Output the (x, y) coordinate of the center of the cell containing the given text.  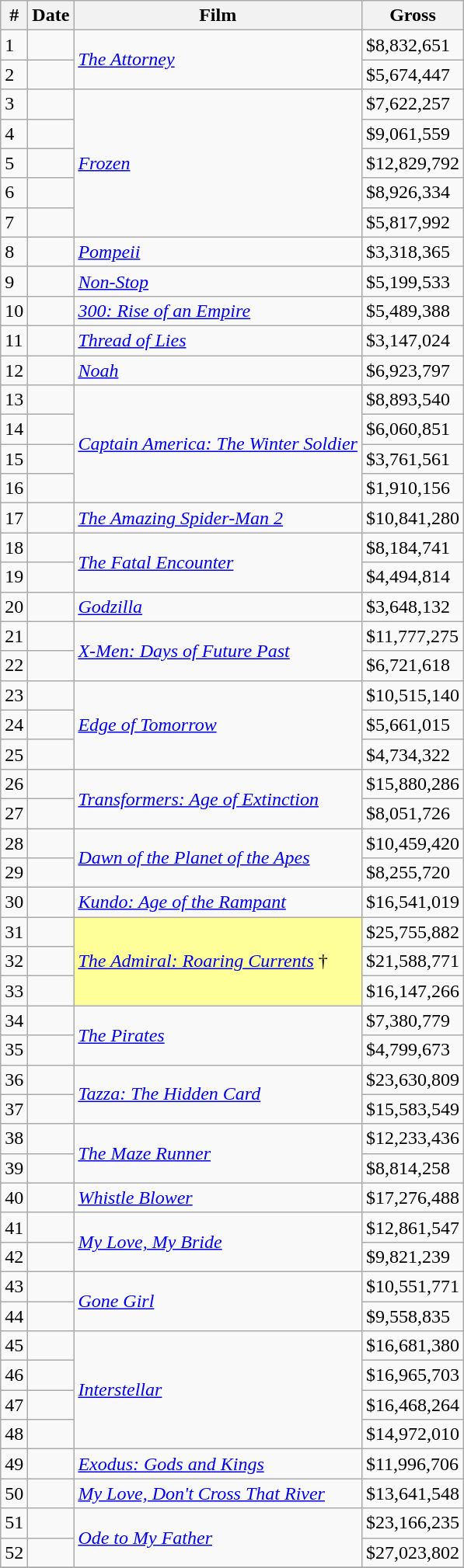
$8,051,726 (412, 813)
34 (14, 1020)
$7,622,257 (412, 104)
$9,821,239 (412, 1257)
26 (14, 784)
12 (14, 370)
16 (14, 488)
$27,023,802 (412, 1552)
$7,380,779 (412, 1020)
$8,184,741 (412, 548)
$4,494,814 (412, 577)
$25,755,882 (412, 932)
19 (14, 577)
Pompeii (218, 252)
$10,459,420 (412, 843)
$12,233,436 (412, 1139)
49 (14, 1464)
300: Rise of an Empire (218, 311)
$11,996,706 (412, 1464)
25 (14, 754)
$3,761,561 (412, 459)
Gross (412, 16)
$16,965,703 (412, 1375)
50 (14, 1493)
8 (14, 252)
Noah (218, 370)
$8,893,540 (412, 400)
32 (14, 961)
35 (14, 1050)
$8,814,258 (412, 1168)
$3,318,365 (412, 252)
$10,515,140 (412, 695)
Godzilla (218, 607)
$6,923,797 (412, 370)
$12,861,547 (412, 1227)
$11,777,275 (412, 636)
Edge of Tomorrow (218, 725)
$23,166,235 (412, 1523)
$10,841,280 (412, 518)
$4,799,673 (412, 1050)
$8,832,651 (412, 45)
$13,641,548 (412, 1493)
5 (14, 163)
9 (14, 281)
The Maze Runner (218, 1153)
$6,721,618 (412, 666)
44 (14, 1316)
23 (14, 695)
42 (14, 1257)
6 (14, 193)
$9,558,835 (412, 1316)
45 (14, 1346)
33 (14, 991)
7 (14, 222)
Non-Stop (218, 281)
$23,630,809 (412, 1080)
Film (218, 16)
Whistle Blower (218, 1198)
48 (14, 1434)
# (14, 16)
Kundo: Age of the Rampant (218, 902)
10 (14, 311)
36 (14, 1080)
$15,583,549 (412, 1109)
51 (14, 1523)
$16,147,266 (412, 991)
$9,061,559 (412, 134)
Ode to My Father (218, 1538)
Dawn of the Planet of the Apes (218, 857)
38 (14, 1139)
$3,147,024 (412, 340)
14 (14, 429)
The Attorney (218, 60)
Date (51, 16)
24 (14, 725)
31 (14, 932)
$12,829,792 (412, 163)
$15,880,286 (412, 784)
39 (14, 1168)
40 (14, 1198)
$16,681,380 (412, 1346)
3 (14, 104)
Transformers: Age of Extinction (218, 798)
The Admiral: Roaring Currents † (218, 961)
43 (14, 1286)
41 (14, 1227)
$10,551,771 (412, 1286)
29 (14, 873)
$5,674,447 (412, 75)
13 (14, 400)
$8,255,720 (412, 873)
My Love, My Bride (218, 1242)
Interstellar (218, 1390)
52 (14, 1552)
$16,468,264 (412, 1405)
Captain America: The Winter Soldier (218, 444)
X-Men: Days of Future Past (218, 651)
$1,910,156 (412, 488)
Tazza: The Hidden Card (218, 1094)
4 (14, 134)
21 (14, 636)
$14,972,010 (412, 1434)
11 (14, 340)
46 (14, 1375)
My Love, Don't Cross That River (218, 1493)
$17,276,488 (412, 1198)
18 (14, 548)
$5,817,992 (412, 222)
$6,060,851 (412, 429)
Gone Girl (218, 1301)
The Amazing Spider-Man 2 (218, 518)
Exodus: Gods and Kings (218, 1464)
2 (14, 75)
$5,489,388 (412, 311)
28 (14, 843)
37 (14, 1109)
$5,199,533 (412, 281)
$4,734,322 (412, 754)
27 (14, 813)
47 (14, 1405)
The Fatal Encounter (218, 562)
17 (14, 518)
1 (14, 45)
$16,541,019 (412, 902)
$3,648,132 (412, 607)
$5,661,015 (412, 725)
30 (14, 902)
15 (14, 459)
The Pirates (218, 1035)
Thread of Lies (218, 340)
20 (14, 607)
Frozen (218, 163)
22 (14, 666)
$21,588,771 (412, 961)
$8,926,334 (412, 193)
